Capture the cell that displays the provided text and extract its [x, y] central coordinate. 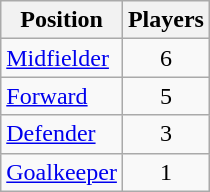
Players [166, 20]
6 [166, 58]
1 [166, 172]
Midfielder [62, 58]
3 [166, 134]
Defender [62, 134]
5 [166, 96]
Position [62, 20]
Forward [62, 96]
Goalkeeper [62, 172]
